Identify which cell holds the provided text, then report its [x, y] central coordinate. 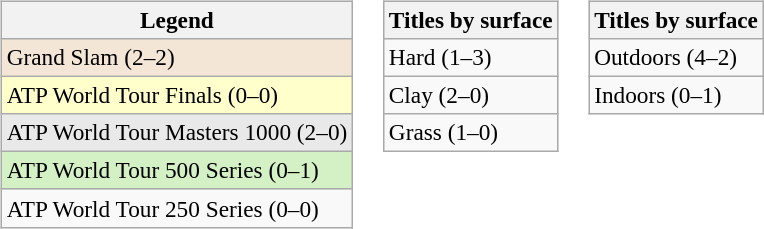
ATP World Tour Masters 1000 (2–0) [176, 133]
Indoors (0–1) [676, 95]
Hard (1–3) [470, 57]
ATP World Tour 250 Series (0–0) [176, 208]
Outdoors (4–2) [676, 57]
ATP World Tour Finals (0–0) [176, 95]
Grand Slam (2–2) [176, 57]
Grass (1–0) [470, 133]
ATP World Tour 500 Series (0–1) [176, 171]
Clay (2–0) [470, 95]
Legend [176, 20]
